Provide the (x, y) coordinate of the cell's center where the given text is located.  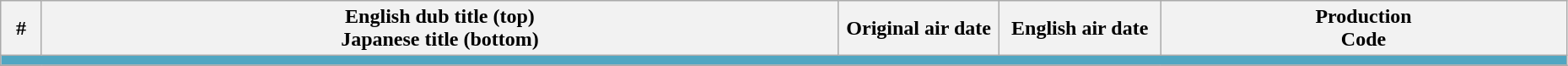
English dub title (top)Japanese title (bottom) (439, 29)
English air date (1080, 29)
Original air date (919, 29)
# (22, 29)
Production Code (1364, 29)
